Return (x, y) of the center of cell containing provided text 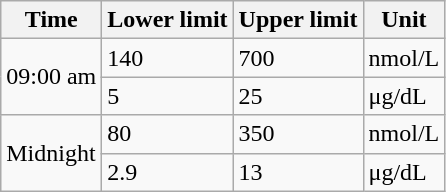
13 (298, 172)
Unit (404, 20)
140 (168, 58)
5 (168, 96)
Lower limit (168, 20)
Midnight (52, 153)
Upper limit (298, 20)
09:00 am (52, 77)
25 (298, 96)
700 (298, 58)
2.9 (168, 172)
350 (298, 134)
Time (52, 20)
80 (168, 134)
